Locate the cell with the specified text and output its [x, y] center coordinate. 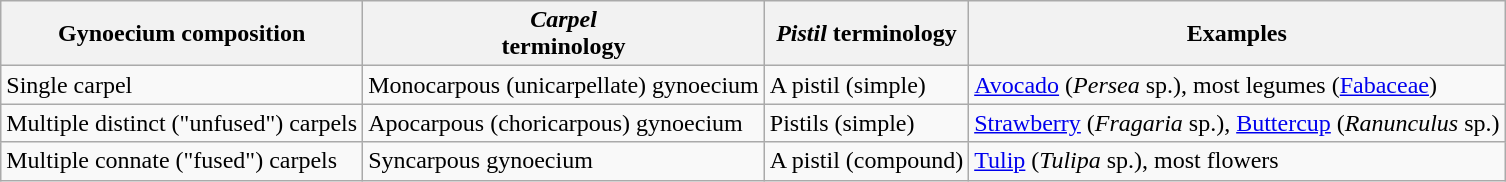
Pistils (simple) [866, 123]
Multiple distinct ("unfused") carpels [182, 123]
A pistil (compound) [866, 161]
Syncarpous gynoecium [564, 161]
A pistil (simple) [866, 85]
Tulip (Tulipa sp.), most flowers [1237, 161]
Single carpel [182, 85]
Pistil terminology [866, 34]
Avocado (Persea sp.), most legumes (Fabaceae) [1237, 85]
Apocarpous (choricarpous) gynoecium [564, 123]
Multiple connate ("fused") carpels [182, 161]
Strawberry (Fragaria sp.), Buttercup (Ranunculus sp.) [1237, 123]
Monocarpous (unicarpellate) gynoecium [564, 85]
Carpelterminology [564, 34]
Gynoecium composition [182, 34]
Examples [1237, 34]
